Search for the cell housing the specified text and yield its (x, y) center coordinate. 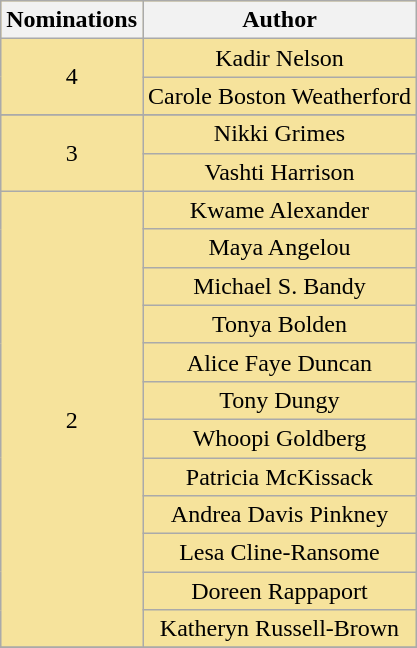
Alice Faye Duncan (279, 362)
Nikki Grimes (279, 134)
Michael S. Bandy (279, 286)
Whoopi Goldberg (279, 438)
Author (279, 20)
Nominations (72, 20)
Lesa Cline-Ransome (279, 553)
Kwame Alexander (279, 210)
Katheryn Russell-Brown (279, 629)
3 (72, 153)
Doreen Rappaport (279, 591)
Kadir Nelson (279, 58)
4 (72, 77)
Vashti Harrison (279, 172)
Tonya Bolden (279, 324)
2 (72, 420)
Maya Angelou (279, 248)
Carole Boston Weatherford (279, 96)
Andrea Davis Pinkney (279, 515)
Tony Dungy (279, 400)
Patricia McKissack (279, 477)
